Determine the (x, y) coordinate at the center of the cell enclosing the given text.  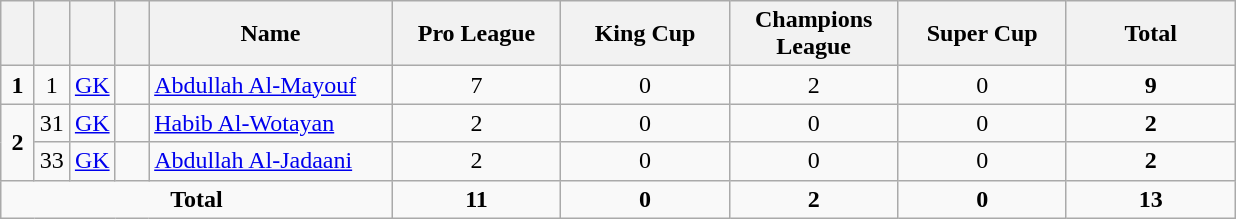
King Cup (646, 34)
Abdullah Al-Mayouf (271, 85)
9 (1150, 85)
33 (52, 161)
13 (1150, 199)
Habib Al-Wotayan (271, 123)
Champions League (814, 34)
7 (476, 85)
Name (271, 34)
Pro League (476, 34)
Abdullah Al-Jadaani (271, 161)
Super Cup (982, 34)
31 (52, 123)
11 (476, 199)
